Locate the cell with the specified text and output its (X, Y) center coordinate. 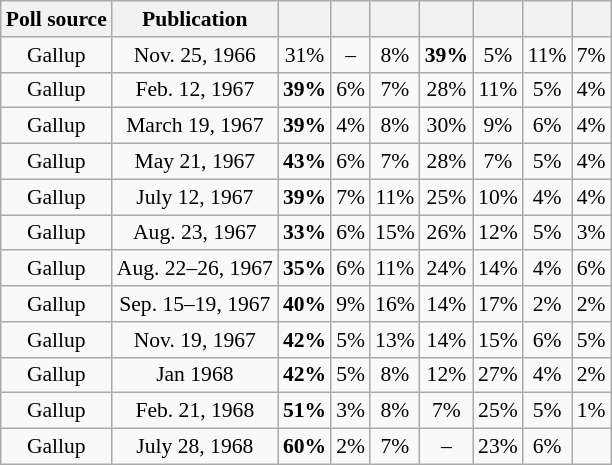
16% (395, 304)
40% (304, 304)
13% (395, 340)
60% (304, 447)
51% (304, 411)
24% (446, 269)
Jan 1968 (195, 375)
May 21, 1967 (195, 162)
31% (304, 55)
10% (498, 197)
March 19, 1967 (195, 126)
Nov. 19, 1967 (195, 340)
23% (498, 447)
Sep. 15–19, 1967 (195, 304)
1% (592, 411)
33% (304, 233)
Publication (195, 19)
Feb. 12, 1967 (195, 90)
27% (498, 375)
July 28, 1968 (195, 447)
Feb. 21, 1968 (195, 411)
30% (446, 126)
Aug. 23, 1967 (195, 233)
26% (446, 233)
Poll source (56, 19)
43% (304, 162)
July 12, 1967 (195, 197)
Nov. 25, 1966 (195, 55)
17% (498, 304)
35% (304, 269)
Aug. 22–26, 1967 (195, 269)
